Provide the (X, Y) coordinate of the cell's center where the given text is located.  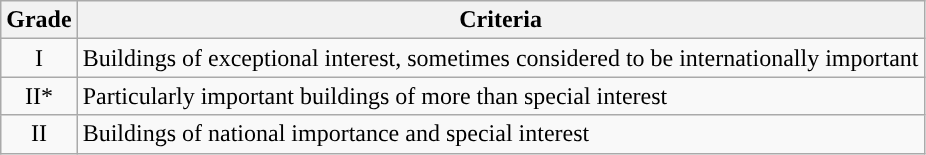
Criteria (500, 20)
I (39, 58)
Buildings of national importance and special interest (500, 134)
II* (39, 96)
Buildings of exceptional interest, sometimes considered to be internationally important (500, 58)
Grade (39, 20)
Particularly important buildings of more than special interest (500, 96)
II (39, 134)
